From the cell containing the given text, extract its center point as [x, y] coordinate. 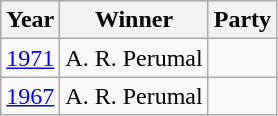
1967 [30, 96]
Party [242, 20]
1971 [30, 58]
Winner [134, 20]
Year [30, 20]
